Provide the (x, y) coordinate of the cell's center where the given text is located.  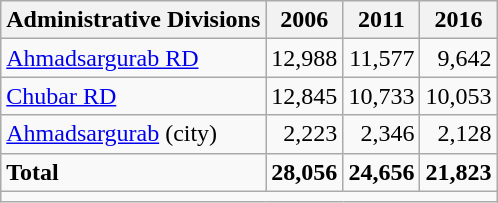
10,053 (458, 96)
Administrative Divisions (134, 20)
2016 (458, 20)
11,577 (382, 58)
2,128 (458, 134)
21,823 (458, 172)
28,056 (304, 172)
12,988 (304, 58)
12,845 (304, 96)
Total (134, 172)
Chubar RD (134, 96)
24,656 (382, 172)
2006 (304, 20)
10,733 (382, 96)
2011 (382, 20)
Ahmadsargurab RD (134, 58)
2,223 (304, 134)
Ahmadsargurab (city) (134, 134)
2,346 (382, 134)
9,642 (458, 58)
